Search for the cell housing the specified text and yield its [x, y] center coordinate. 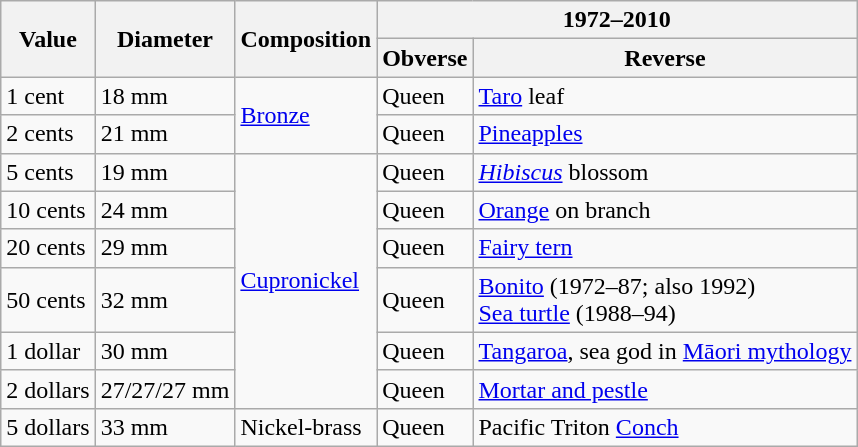
5 cents [48, 172]
Fairy tern [665, 248]
18 mm [165, 96]
2 cents [48, 134]
29 mm [165, 248]
Diameter [165, 39]
19 mm [165, 172]
Bonito (1972–87; also 1992)Sea turtle (1988–94) [665, 300]
Taro leaf [665, 96]
Composition [306, 39]
Hibiscus blossom [665, 172]
1972–2010 [617, 20]
10 cents [48, 210]
1 cent [48, 96]
1 dollar [48, 351]
Tangaroa, sea god in Māori mythology [665, 351]
5 dollars [48, 427]
Cupronickel [306, 280]
32 mm [165, 300]
27/27/27 mm [165, 389]
50 cents [48, 300]
Obverse [425, 58]
33 mm [165, 427]
Bronze [306, 115]
Nickel-brass [306, 427]
24 mm [165, 210]
Mortar and pestle [665, 389]
20 cents [48, 248]
2 dollars [48, 389]
Reverse [665, 58]
21 mm [165, 134]
30 mm [165, 351]
Value [48, 39]
Orange on branch [665, 210]
Pineapples [665, 134]
Pacific Triton Conch [665, 427]
